For the text-containing cell, return its midpoint in (x, y) coordinate format. 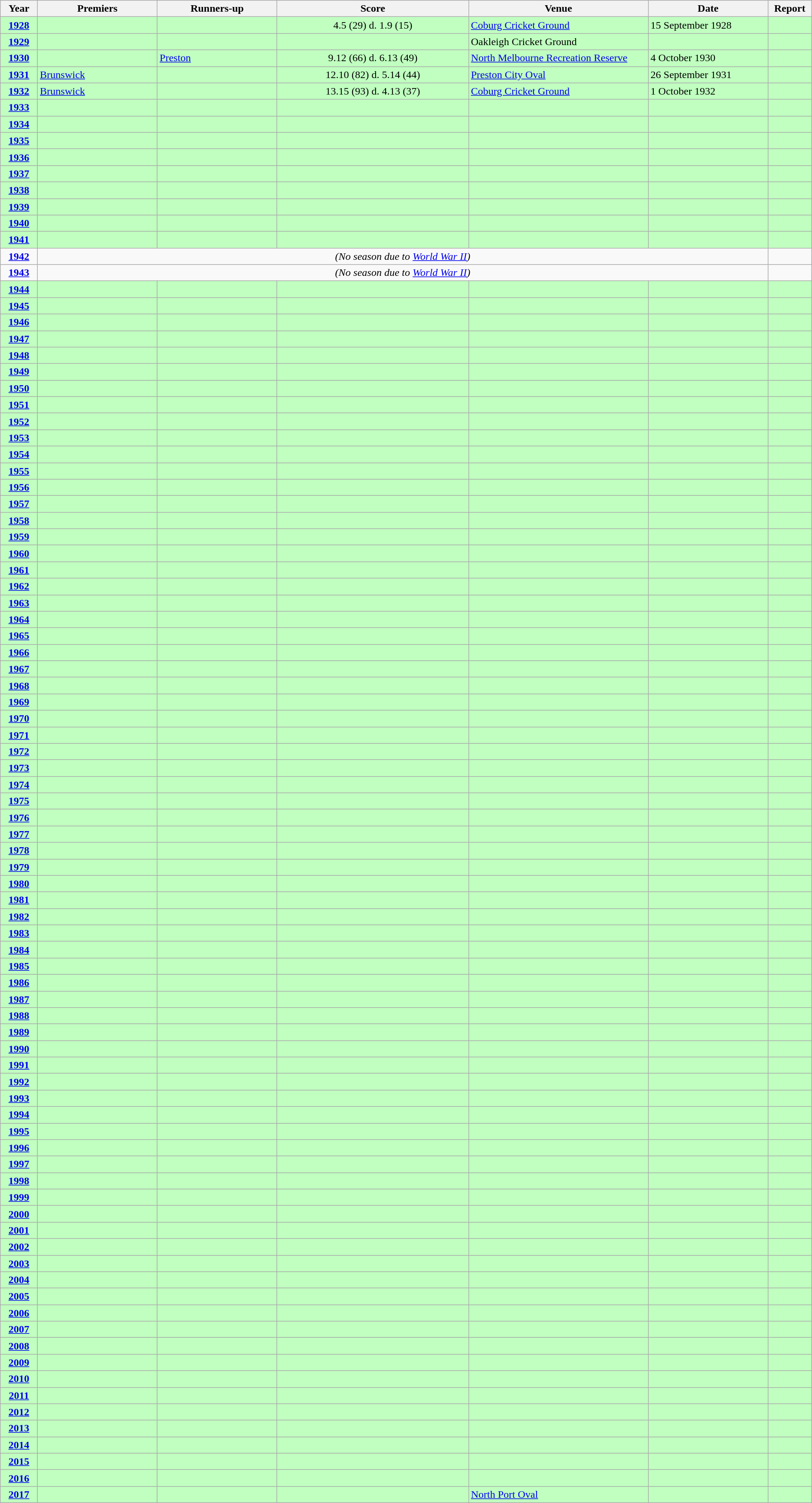
1928 (19, 25)
1995 (19, 1131)
2015 (19, 1461)
1992 (19, 1082)
1984 (19, 950)
1961 (19, 570)
Score (373, 9)
2003 (19, 1264)
1944 (19, 289)
1943 (19, 273)
1975 (19, 801)
1942 (19, 256)
1966 (19, 652)
1980 (19, 884)
1994 (19, 1115)
2009 (19, 1362)
Year (19, 9)
1948 (19, 355)
1986 (19, 982)
1952 (19, 421)
1957 (19, 504)
1988 (19, 1016)
1987 (19, 999)
1938 (19, 190)
1973 (19, 768)
Runners-up (217, 9)
12.10 (82) d. 5.14 (44) (373, 75)
2011 (19, 1395)
1981 (19, 900)
North Port Oval (558, 1494)
1977 (19, 834)
1998 (19, 1181)
1958 (19, 521)
1947 (19, 339)
1945 (19, 306)
2007 (19, 1329)
4.5 (29) d. 1.9 (15) (373, 25)
1934 (19, 124)
Preston City Oval (558, 75)
1983 (19, 933)
1976 (19, 818)
1936 (19, 157)
1982 (19, 917)
1941 (19, 240)
2002 (19, 1247)
26 September 1931 (708, 75)
1959 (19, 537)
1967 (19, 669)
Premiers (98, 9)
1931 (19, 75)
1997 (19, 1164)
1965 (19, 636)
2006 (19, 1313)
North Melbourne Recreation Reserve (558, 58)
2017 (19, 1494)
15 September 1928 (708, 25)
1969 (19, 702)
1978 (19, 851)
2008 (19, 1346)
1985 (19, 966)
2012 (19, 1412)
1930 (19, 58)
2000 (19, 1214)
Preston (217, 58)
2013 (19, 1428)
1962 (19, 586)
1991 (19, 1065)
1933 (19, 108)
2005 (19, 1297)
9.12 (66) d. 6.13 (49) (373, 58)
1 October 1932 (708, 91)
1996 (19, 1148)
13.15 (93) d. 4.13 (37) (373, 91)
Venue (558, 9)
Oakleigh Cricket Ground (558, 42)
Date (708, 9)
2004 (19, 1280)
1946 (19, 322)
1960 (19, 553)
1964 (19, 619)
1963 (19, 603)
1929 (19, 42)
1970 (19, 718)
1949 (19, 372)
2014 (19, 1445)
1972 (19, 752)
2016 (19, 1478)
1935 (19, 141)
1955 (19, 471)
1990 (19, 1049)
1974 (19, 785)
1979 (19, 867)
1939 (19, 207)
1989 (19, 1032)
1956 (19, 488)
1971 (19, 735)
2010 (19, 1379)
1999 (19, 1197)
1968 (19, 685)
1950 (19, 388)
Report (789, 9)
4 October 1930 (708, 58)
1951 (19, 405)
1993 (19, 1098)
1954 (19, 454)
2001 (19, 1230)
1940 (19, 223)
1932 (19, 91)
1953 (19, 438)
1937 (19, 174)
